Scan for the cell matching the given text and deliver its [x, y] coordinate at center. 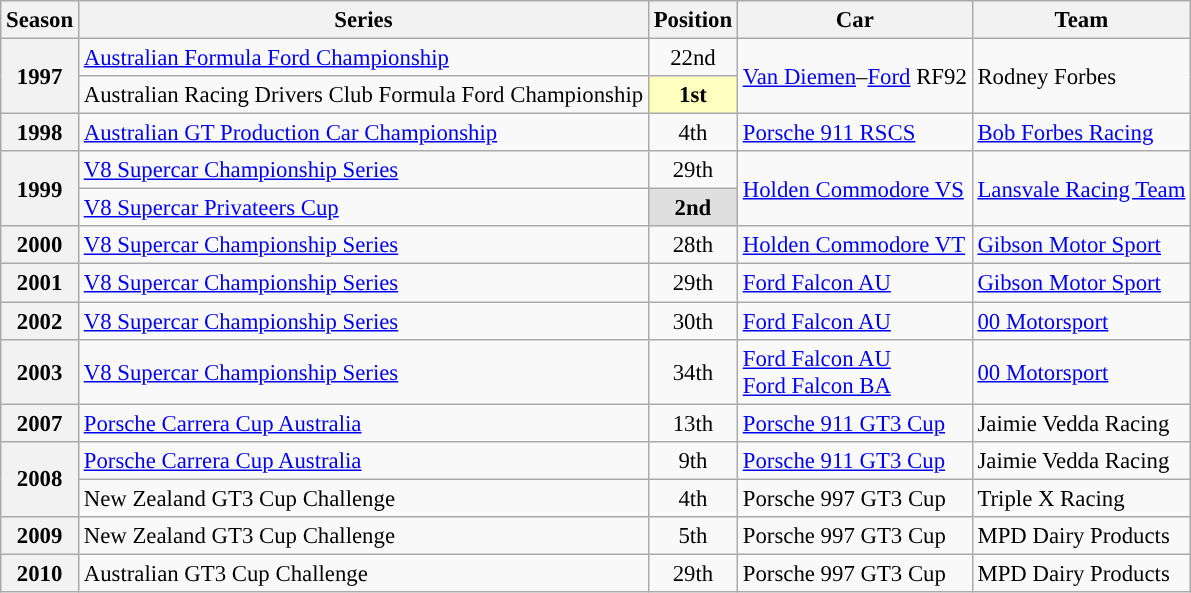
1997 [40, 76]
34th [692, 372]
5th [692, 536]
2002 [40, 321]
Season [40, 20]
V8 Supercar Privateers Cup [363, 208]
9th [692, 460]
Series [363, 20]
1998 [40, 133]
2009 [40, 536]
Team [1082, 20]
1st [692, 95]
Australian GT Production Car Championship [363, 133]
Car [854, 20]
Position [692, 20]
Ford Falcon AUFord Falcon BA [854, 372]
2007 [40, 423]
Holden Commodore VS [854, 188]
Lansvale Racing Team [1082, 188]
Australian GT3 Cup Challenge [363, 573]
Australian Racing Drivers Club Formula Ford Championship [363, 95]
1999 [40, 188]
Triple X Racing [1082, 498]
Bob Forbes Racing [1082, 133]
Rodney Forbes [1082, 76]
2000 [40, 245]
13th [692, 423]
2010 [40, 573]
2008 [40, 478]
Holden Commodore VT [854, 245]
2003 [40, 372]
Porsche 911 RSCS [854, 133]
2001 [40, 283]
28th [692, 245]
22nd [692, 58]
2nd [692, 208]
Australian Formula Ford Championship [363, 58]
30th [692, 321]
Van Diemen–Ford RF92 [854, 76]
